Determine the [X, Y] coordinate at the center of the cell enclosing the given text.  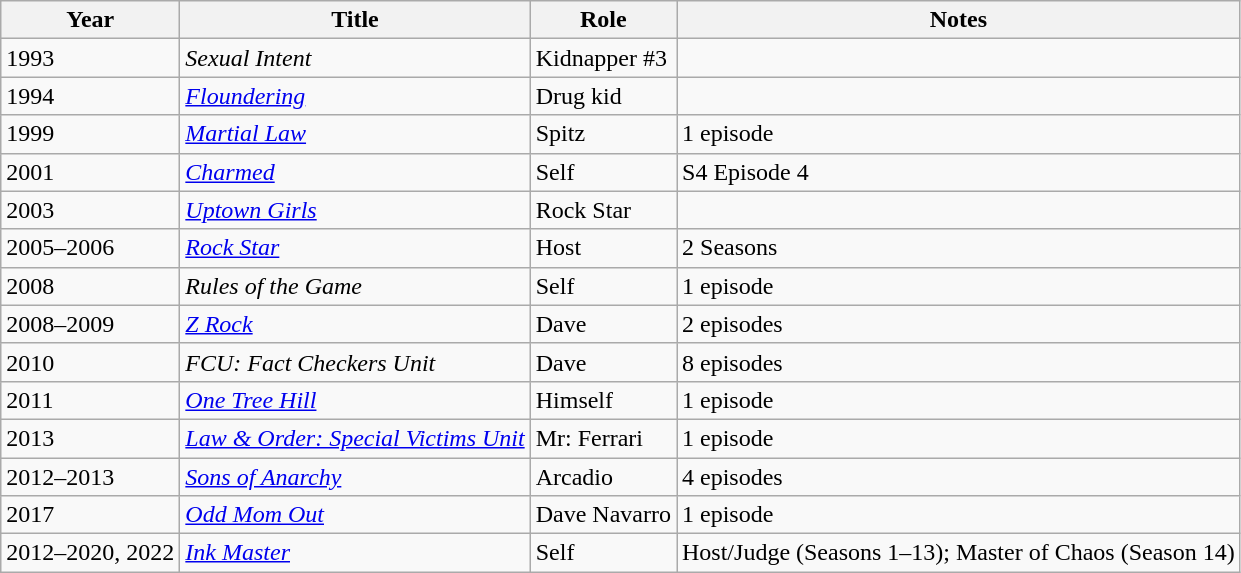
2013 [90, 438]
Himself [603, 400]
Uptown Girls [355, 210]
2005–2006 [90, 248]
Rules of the Game [355, 286]
Sexual Intent [355, 58]
8 episodes [958, 362]
Dave Navarro [603, 515]
FCU: Fact Checkers Unit [355, 362]
Spitz [603, 134]
2010 [90, 362]
Martial Law [355, 134]
2 episodes [958, 324]
Mr: Ferrari [603, 438]
Ink Master [355, 553]
Law & Order: Special Victims Unit [355, 438]
Sons of Anarchy [355, 477]
Title [355, 20]
2003 [90, 210]
1993 [90, 58]
Floundering [355, 96]
Z Rock [355, 324]
One Tree Hill [355, 400]
Role [603, 20]
2008–2009 [90, 324]
Kidnapper #3 [603, 58]
2 Seasons [958, 248]
1994 [90, 96]
S4 Episode 4 [958, 172]
Host/Judge (Seasons 1–13); Master of Chaos (Season 14) [958, 553]
1999 [90, 134]
2012–2013 [90, 477]
Drug kid [603, 96]
2017 [90, 515]
Charmed [355, 172]
2012–2020, 2022 [90, 553]
4 episodes [958, 477]
Arcadio [603, 477]
Notes [958, 20]
Host [603, 248]
Odd Mom Out [355, 515]
2011 [90, 400]
2008 [90, 286]
2001 [90, 172]
Year [90, 20]
